Output the [X, Y] coordinate of the center of the cell containing the given text.  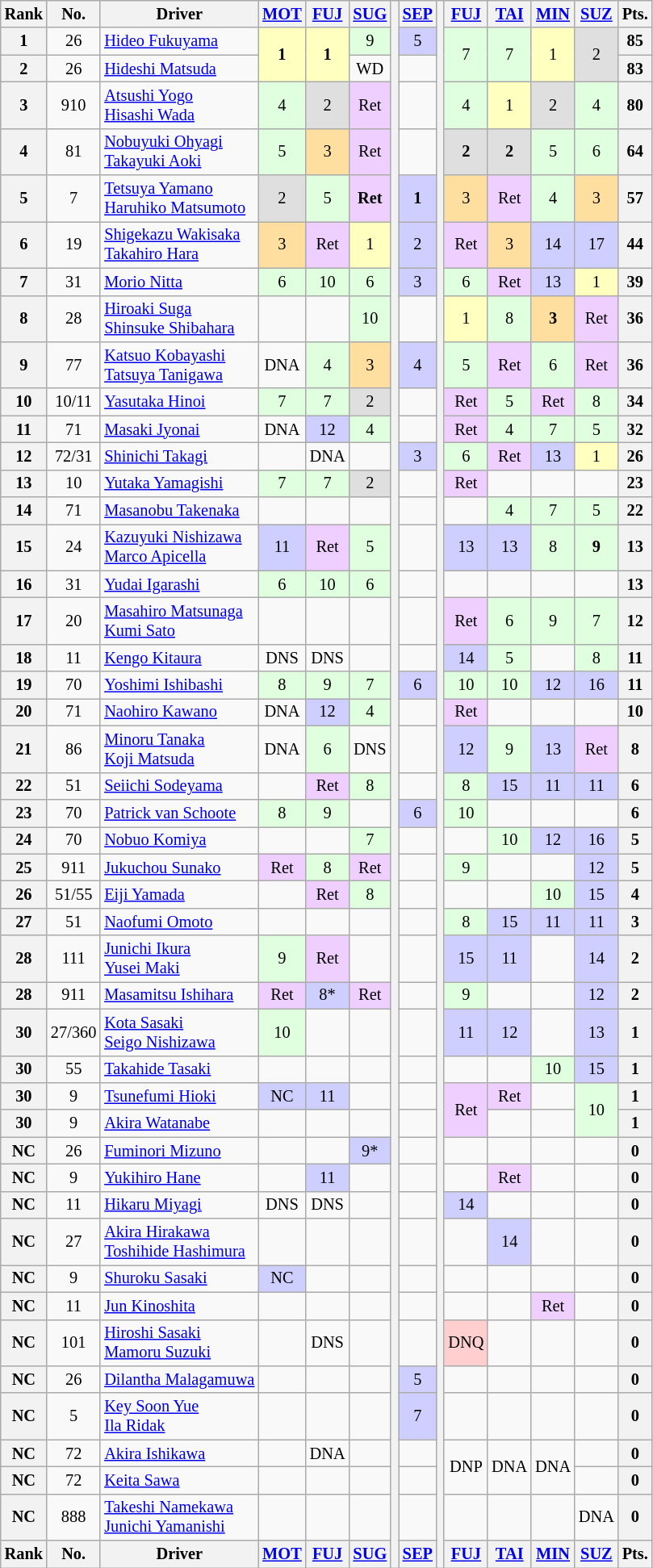
Tetsuya Yamano Haruhiko Matsumoto [179, 199]
Tsunefumi Hioki [179, 1096]
Yudai Igarashi [179, 584]
86 [73, 749]
Fuminori Mizuno [179, 1151]
Jukuchou Sunako [179, 868]
Masaki Jyonai [179, 429]
Nobuyuki Ohyagi Takayuki Aoki [179, 152]
57 [635, 199]
888 [73, 1517]
72/31 [73, 456]
111 [73, 959]
Shigekazu Wakisaka Takahiro Hara [179, 245]
34 [635, 402]
9* [370, 1151]
Nobuo Komiya [179, 840]
DNP [466, 1467]
Kazuyuki Nishizawa Marco Apicella [179, 547]
77 [73, 365]
Shinichi Takagi [179, 456]
Atsushi Yogo Hisashi Wada [179, 105]
Kengo Kitaura [179, 658]
Eiji Yamada [179, 894]
Junichi Ikura Yusei Maki [179, 959]
81 [73, 152]
Hiroshi Sasaki Mamoru Suzuki [179, 1343]
Akira Watanabe [179, 1123]
27/360 [73, 1032]
Yoshimi Ishibashi [179, 685]
Akira Ishikawa [179, 1453]
83 [635, 69]
21 [24, 749]
Akira Hirakawa Toshihide Hashimura [179, 1242]
85 [635, 41]
Masahiro Matsunaga Kumi Sato [179, 621]
Hikaru Miyagi [179, 1205]
Kota Sasaki Seigo Nishizawa [179, 1032]
Hideo Fukuyama [179, 41]
Key Soon Yue Ila Ridak [179, 1416]
Jun Kinoshita [179, 1306]
101 [73, 1343]
8* [328, 995]
Shuroku Sasaki [179, 1278]
Yasutaka Hinoi [179, 402]
Masamitsu Ishihara [179, 995]
Takahide Tasaki [179, 1069]
80 [635, 105]
Morio Nitta [179, 282]
Yutaka Yamagishi [179, 483]
64 [635, 152]
Dilantha Malagamuwa [179, 1379]
WD [370, 69]
Takeshi Namekawa Junichi Yamanishi [179, 1517]
44 [635, 245]
Keita Sawa [179, 1480]
910 [73, 105]
10/11 [73, 402]
Masanobu Takenaka [179, 511]
51/55 [73, 894]
32 [635, 429]
55 [73, 1069]
39 [635, 282]
25 [24, 868]
Seiichi Sodeyama [179, 786]
18 [24, 658]
Patrick van Schoote [179, 813]
Naohiro Kawano [179, 712]
Hideshi Matsuda [179, 69]
Naofumi Omoto [179, 922]
Yukihiro Hane [179, 1177]
Hiroaki Suga Shinsuke Shibahara [179, 319]
DNQ [466, 1343]
Katsuo Kobayashi Tatsuya Tanigawa [179, 365]
Minoru Tanaka Koji Matsuda [179, 749]
